Provide the [X, Y] coordinate of the cell's center where the given text is located.  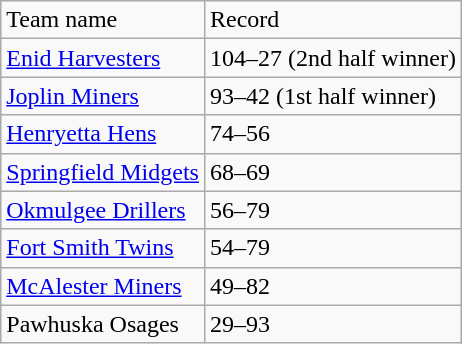
49–82 [332, 286]
74–56 [332, 134]
104–27 (2nd half winner) [332, 58]
Springfield Midgets [103, 172]
Joplin Miners [103, 96]
Pawhuska Osages [103, 324]
54–79 [332, 248]
68–69 [332, 172]
Team name [103, 20]
Okmulgee Drillers [103, 210]
Fort Smith Twins [103, 248]
Record [332, 20]
Enid Harvesters [103, 58]
Henryetta Hens [103, 134]
93–42 (1st half winner) [332, 96]
McAlester Miners [103, 286]
29–93 [332, 324]
56–79 [332, 210]
